Extract the [X, Y] coordinate from the center of the cell holding the provided text.  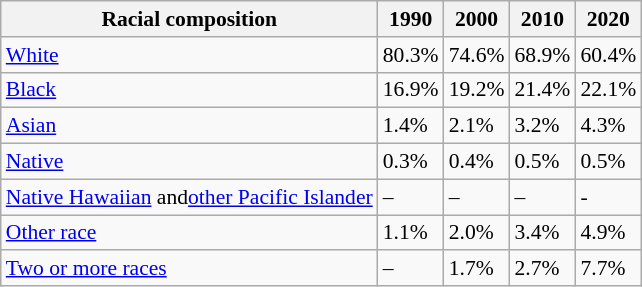
2.1% [477, 126]
22.1% [608, 90]
Asian [190, 126]
0.3% [411, 162]
Other race [190, 233]
60.4% [608, 55]
White [190, 55]
68.9% [543, 55]
21.4% [543, 90]
0.4% [477, 162]
3.4% [543, 233]
1.1% [411, 233]
2020 [608, 19]
7.7% [608, 269]
80.3% [411, 55]
2.7% [543, 269]
1990 [411, 19]
16.9% [411, 90]
1.4% [411, 126]
4.3% [608, 126]
2010 [543, 19]
3.2% [543, 126]
1.7% [477, 269]
Racial composition [190, 19]
Black [190, 90]
Native Hawaiian andother Pacific Islander [190, 197]
4.9% [608, 233]
19.2% [477, 90]
- [608, 197]
2000 [477, 19]
74.6% [477, 55]
2.0% [477, 233]
Two or more races [190, 269]
Native [190, 162]
